From the cell containing the given text, extract its center point as [x, y] coordinate. 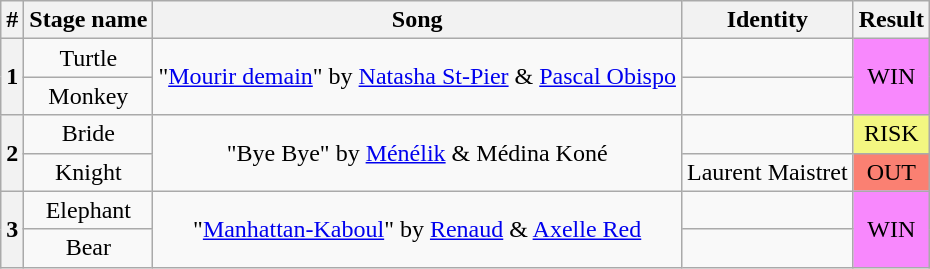
3 [12, 229]
RISK [891, 134]
Knight [88, 172]
Result [891, 20]
OUT [891, 172]
"Mourir demain" by Natasha St-Pier & Pascal Obispo [418, 77]
Bear [88, 248]
Monkey [88, 96]
1 [12, 77]
Identity [767, 20]
# [12, 20]
Bride [88, 134]
Elephant [88, 210]
"Bye Bye" by Ménélik & Médina Koné [418, 153]
"Manhattan-Kaboul" by Renaud & Axelle Red [418, 229]
Turtle [88, 58]
2 [12, 153]
Song [418, 20]
Stage name [88, 20]
Laurent Maistret [767, 172]
